Return the (X, Y) coordinate for the center point of the cell that contains the specified text.  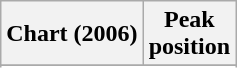
Peakposition (189, 34)
Chart (2006) (72, 34)
